Detect which cell encompasses the target text, then output its [X, Y] center coordinate. 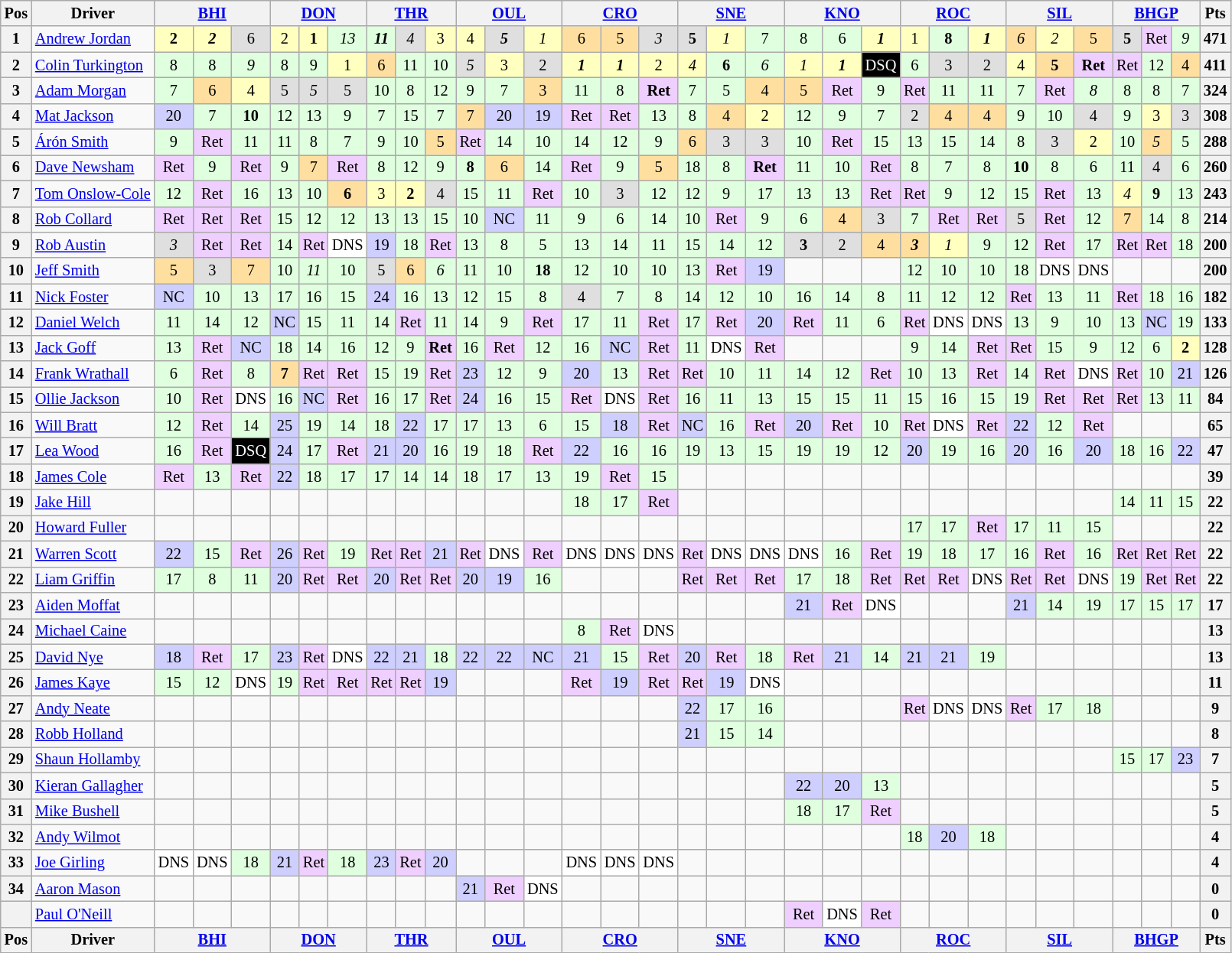
Shaun Hollamby [93, 759]
Rob Collard [93, 220]
Adam Morgan [93, 90]
Kieran Gallagher [93, 785]
32 [16, 837]
David Nye [93, 657]
30 [16, 785]
Jeff Smith [93, 271]
411 [1215, 65]
84 [1215, 399]
Lea Wood [93, 450]
28 [16, 734]
Ollie Jackson [93, 399]
Will Bratt [93, 425]
Árón Smith [93, 142]
27 [16, 708]
260 [1215, 168]
James Kaye [93, 682]
288 [1215, 142]
Robb Holland [93, 734]
133 [1215, 322]
Jack Goff [93, 348]
34 [16, 889]
308 [1215, 116]
29 [16, 759]
Andy Wilmot [93, 837]
324 [1215, 90]
Joe Girling [93, 863]
Paul O'Neill [93, 914]
Michael Caine [93, 631]
65 [1215, 425]
Aiden Moffat [93, 605]
Rob Austin [93, 245]
Howard Fuller [93, 528]
Tom Onslow-Cole [93, 194]
Warren Scott [93, 554]
47 [1215, 450]
Andrew Jordan [93, 39]
Mat Jackson [93, 116]
182 [1215, 297]
214 [1215, 220]
471 [1215, 39]
Daniel Welch [93, 322]
128 [1215, 348]
Jake Hill [93, 503]
Aaron Mason [93, 889]
31 [16, 812]
Dave Newsham [93, 168]
33 [16, 863]
39 [1215, 476]
Frank Wrathall [93, 374]
Andy Neate [93, 708]
243 [1215, 194]
Colin Turkington [93, 65]
126 [1215, 374]
Mike Bushell [93, 812]
Nick Foster [93, 297]
James Cole [93, 476]
Liam Griffin [93, 580]
